Return (x, y) of the center of cell containing provided text 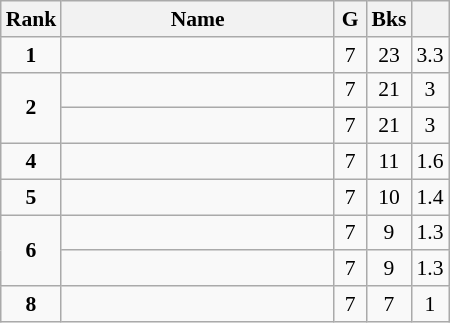
Rank (32, 19)
3.3 (430, 55)
Bks (390, 19)
Name (198, 19)
1.6 (430, 162)
6 (32, 250)
4 (32, 162)
10 (390, 197)
23 (390, 55)
2 (32, 108)
1.4 (430, 197)
5 (32, 197)
11 (390, 162)
8 (32, 304)
G (350, 19)
